Find where the given text appears and provide that cell's center as (X, Y) coordinate. 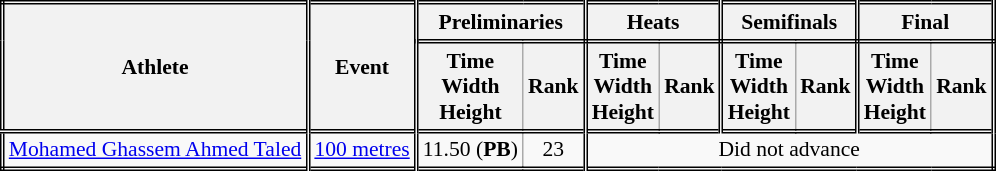
Athlete (155, 67)
100 metres (362, 150)
Did not advance (789, 150)
Mohamed Ghassem Ahmed Taled (155, 150)
23 (554, 150)
Heats (653, 22)
Semifinals (789, 22)
Event (362, 67)
Final (925, 22)
11.50 (PB) (470, 150)
Preliminaries (500, 22)
